Output the [X, Y] coordinate of the center of the cell containing the given text.  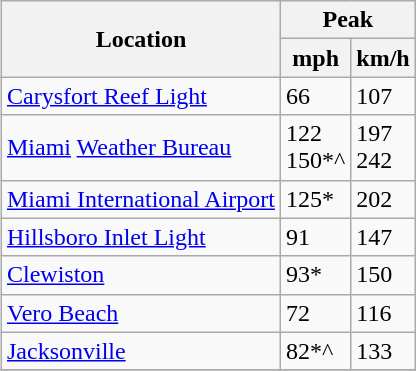
91 [315, 237]
mph [315, 58]
122150*^ [315, 148]
197242 [383, 148]
Vero Beach [140, 313]
Clewiston [140, 275]
Miami International Airport [140, 199]
93* [315, 275]
Location [140, 39]
Jacksonville [140, 351]
202 [383, 199]
147 [383, 237]
82*^ [315, 351]
Hillsboro Inlet Light [140, 237]
125* [315, 199]
Carysfort Reef Light [140, 96]
133 [383, 351]
72 [315, 313]
107 [383, 96]
66 [315, 96]
Miami Weather Bureau [140, 148]
Peak [348, 20]
km/h [383, 58]
116 [383, 313]
150 [383, 275]
